Identify which cell holds the provided text, then report its (x, y) central coordinate. 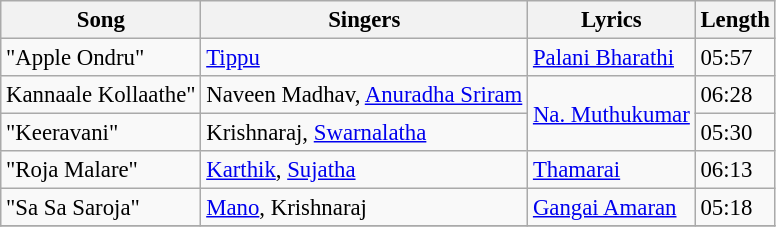
Krishnaraj, Swarnalatha (364, 133)
06:28 (735, 95)
Singers (364, 20)
"Roja Malare" (101, 170)
Gangai Amaran (612, 208)
06:13 (735, 170)
Length (735, 20)
Lyrics (612, 20)
05:57 (735, 58)
"Keeravani" (101, 133)
Naveen Madhav, Anuradha Sriram (364, 95)
"Apple Ondru" (101, 58)
Thamarai (612, 170)
Karthik, Sujatha (364, 170)
"Sa Sa Saroja" (101, 208)
Song (101, 20)
Tippu (364, 58)
Kannaale Kollaathe" (101, 95)
Palani Bharathi (612, 58)
Na. Muthukumar (612, 114)
Mano, Krishnaraj (364, 208)
05:18 (735, 208)
05:30 (735, 133)
